Return the [x, y] coordinate for the center point of the cell that contains the specified text.  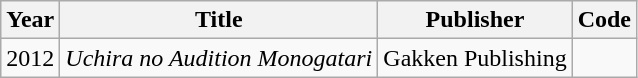
2012 [30, 58]
Gakken Publishing [475, 58]
Year [30, 20]
Uchira no Audition Monogatari [219, 58]
Title [219, 20]
Publisher [475, 20]
Code [604, 20]
